Extract the [X, Y] coordinate from the center of the cell holding the provided text.  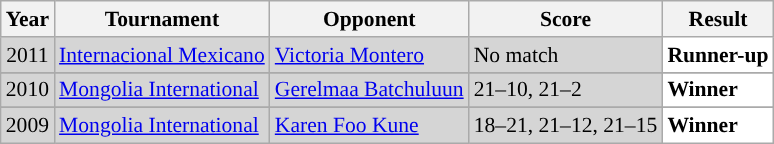
Victoria Montero [370, 55]
Karen Foo Kune [370, 126]
Runner-up [718, 55]
Tournament [162, 19]
Score [566, 19]
Internacional Mexicano [162, 55]
18–21, 21–12, 21–15 [566, 126]
Result [718, 19]
Opponent [370, 19]
Year [28, 19]
2011 [28, 55]
2010 [28, 90]
21–10, 21–2 [566, 90]
No match [566, 55]
2009 [28, 126]
Gerelmaa Batchuluun [370, 90]
